Find where the given text appears and provide that cell's center as (X, Y) coordinate. 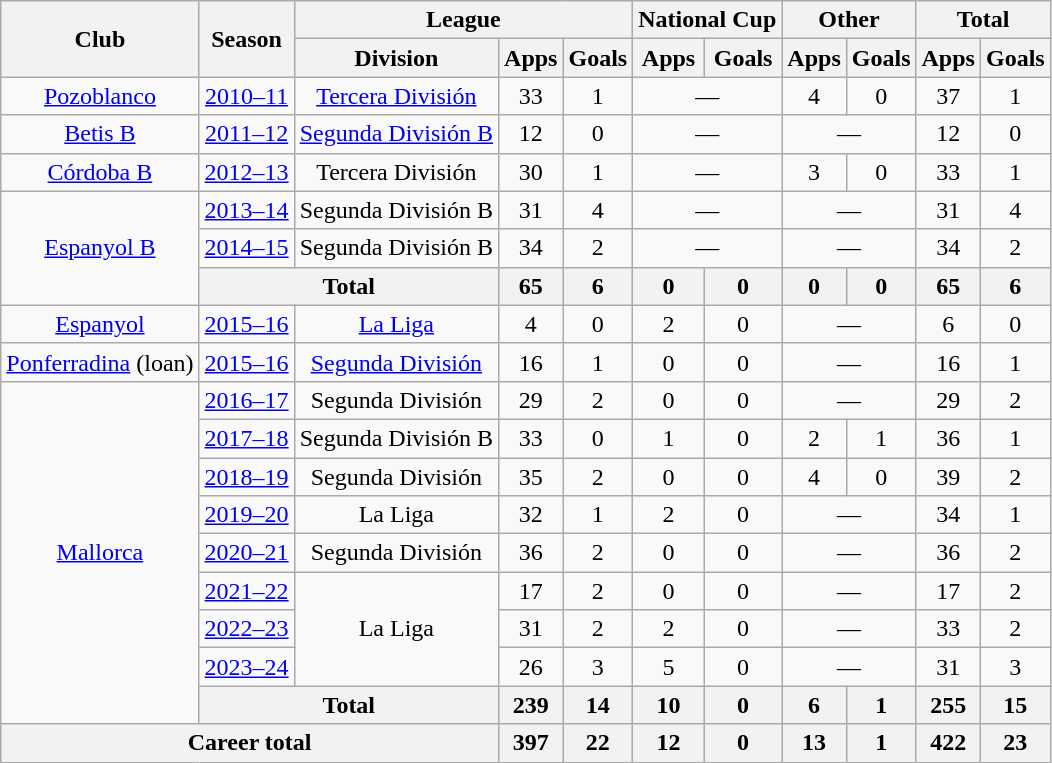
Córdoba B (100, 172)
Club (100, 39)
National Cup (708, 20)
26 (531, 667)
Espanyol (100, 324)
2014–15 (246, 248)
2010–11 (246, 96)
2019–20 (246, 515)
35 (531, 477)
Mallorca (100, 552)
Pozoblanco (100, 96)
Other (849, 20)
2021–22 (246, 591)
10 (669, 705)
22 (598, 743)
Ponferradina (loan) (100, 362)
2022–23 (246, 629)
32 (531, 515)
League (464, 20)
255 (948, 705)
2016–17 (246, 400)
239 (531, 705)
2020–21 (246, 553)
397 (531, 743)
15 (1015, 705)
2017–18 (246, 438)
2023–24 (246, 667)
Season (246, 39)
37 (948, 96)
Career total (250, 743)
Division (396, 58)
13 (814, 743)
39 (948, 477)
Espanyol B (100, 248)
2018–19 (246, 477)
14 (598, 705)
23 (1015, 743)
30 (531, 172)
2011–12 (246, 134)
2012–13 (246, 172)
422 (948, 743)
Betis B (100, 134)
5 (669, 667)
2013–14 (246, 210)
